Determine the [x, y] coordinate at the center of the cell enclosing the given text.  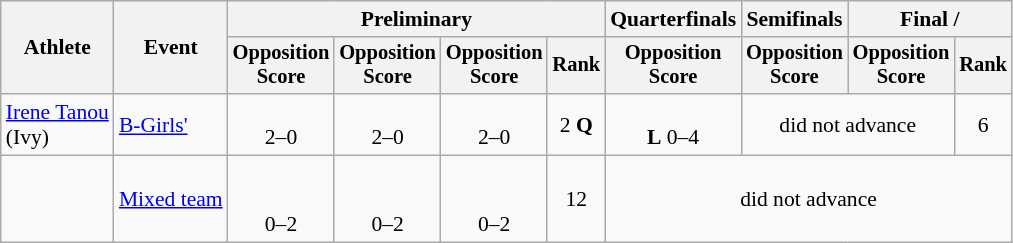
Final / [930, 19]
6 [983, 124]
2 Q [576, 124]
Preliminary [416, 19]
Quarterfinals [673, 19]
Event [171, 48]
Irene Tanou(Ivy) [58, 124]
12 [576, 200]
L 0–4 [673, 124]
Semifinals [794, 19]
Mixed team [171, 200]
Athlete [58, 48]
B-Girls' [171, 124]
